Return (x, y) of the center of cell containing provided text 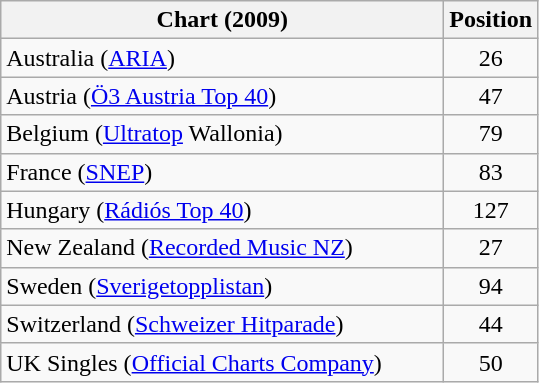
Chart (2009) (222, 20)
Position (491, 20)
127 (491, 210)
79 (491, 134)
94 (491, 286)
Sweden (Sverigetopplistan) (222, 286)
50 (491, 362)
44 (491, 324)
UK Singles (Official Charts Company) (222, 362)
Switzerland (Schweizer Hitparade) (222, 324)
26 (491, 58)
France (SNEP) (222, 172)
Australia (ARIA) (222, 58)
Belgium (Ultratop Wallonia) (222, 134)
Hungary (Rádiós Top 40) (222, 210)
New Zealand (Recorded Music NZ) (222, 248)
47 (491, 96)
83 (491, 172)
27 (491, 248)
Austria (Ö3 Austria Top 40) (222, 96)
